Detect which cell encompasses the target text, then output its [X, Y] center coordinate. 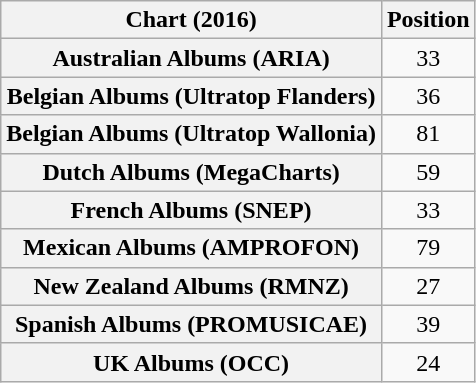
27 [428, 286]
39 [428, 324]
New Zealand Albums (RMNZ) [192, 286]
UK Albums (OCC) [192, 362]
36 [428, 96]
Belgian Albums (Ultratop Wallonia) [192, 134]
Dutch Albums (MegaCharts) [192, 172]
24 [428, 362]
Belgian Albums (Ultratop Flanders) [192, 96]
French Albums (SNEP) [192, 210]
Spanish Albums (PROMUSICAE) [192, 324]
Chart (2016) [192, 20]
Position [428, 20]
59 [428, 172]
79 [428, 248]
Mexican Albums (AMPROFON) [192, 248]
Australian Albums (ARIA) [192, 58]
81 [428, 134]
